Provide the (X, Y) coordinate of the cell's center where the given text is located.  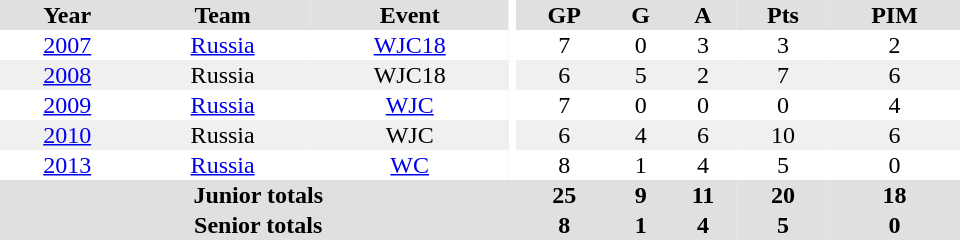
Year (67, 15)
11 (703, 195)
GP (564, 15)
2013 (67, 165)
18 (894, 195)
Pts (783, 15)
9 (640, 195)
WC (410, 165)
2010 (67, 135)
Event (410, 15)
Senior totals (258, 225)
Team (222, 15)
20 (783, 195)
A (703, 15)
2007 (67, 45)
10 (783, 135)
2009 (67, 105)
PIM (894, 15)
Junior totals (258, 195)
G (640, 15)
2008 (67, 75)
25 (564, 195)
